For the text-containing cell, return its midpoint in (x, y) coordinate format. 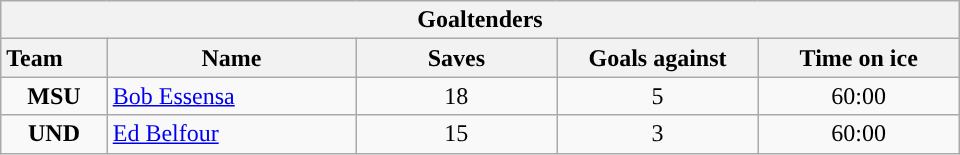
5 (658, 96)
Time on ice (858, 58)
Goals against (658, 58)
Name (232, 58)
Bob Essensa (232, 96)
MSU (54, 96)
3 (658, 134)
Saves (456, 58)
Ed Belfour (232, 134)
Team (54, 58)
18 (456, 96)
UND (54, 134)
15 (456, 134)
Goaltenders (480, 20)
